Return [x, y] of the center of cell containing provided text 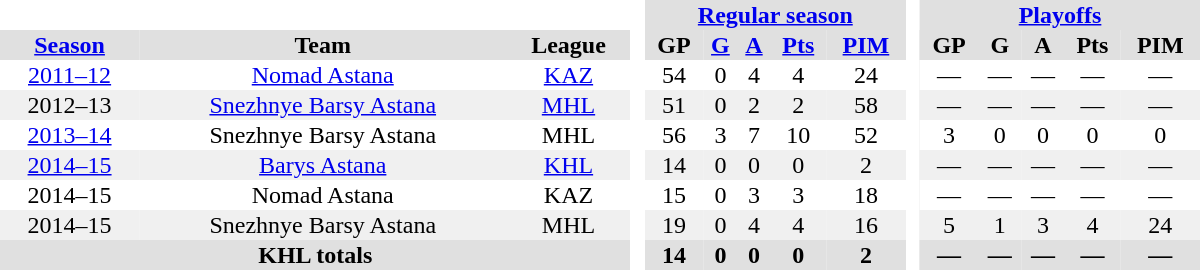
54 [674, 75]
Season [70, 45]
KHL [568, 165]
1 [1000, 225]
58 [866, 105]
18 [866, 195]
2011–12 [70, 75]
2012–13 [70, 105]
Barys Astana [322, 165]
Team [322, 45]
15 [674, 195]
5 [949, 225]
51 [674, 105]
Regular season [776, 15]
League [568, 45]
52 [866, 135]
56 [674, 135]
10 [798, 135]
16 [866, 225]
7 [754, 135]
Playoffs [1060, 15]
19 [674, 225]
2013–14 [70, 135]
KHL totals [316, 255]
